Pinpoint the cell where the given text exists, returning its (X, Y) midpoint coordinate. 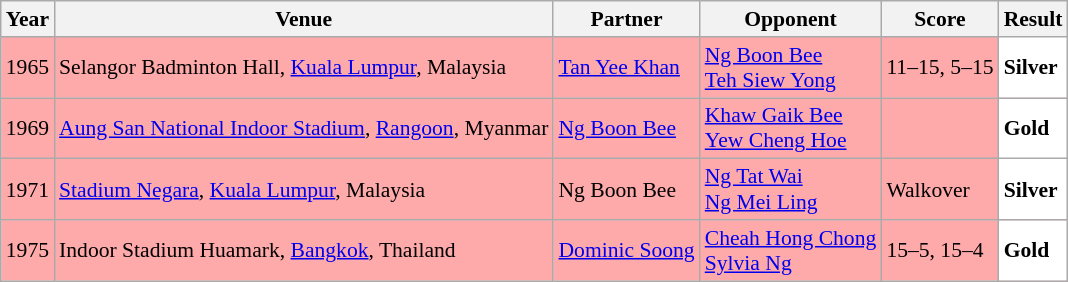
Cheah Hong Chong Sylvia Ng (791, 250)
Dominic Soong (626, 250)
Khaw Gaik Bee Yew Cheng Hoe (791, 128)
Indoor Stadium Huamark, Bangkok, Thailand (304, 250)
1975 (28, 250)
Walkover (940, 190)
Opponent (791, 19)
Year (28, 19)
Stadium Negara, Kuala Lumpur, Malaysia (304, 190)
Venue (304, 19)
Tan Yee Khan (626, 68)
15–5, 15–4 (940, 250)
1965 (28, 68)
11–15, 5–15 (940, 68)
Ng Tat Wai Ng Mei Ling (791, 190)
Selangor Badminton Hall, Kuala Lumpur, Malaysia (304, 68)
1971 (28, 190)
Ng Boon Bee Teh Siew Yong (791, 68)
Partner (626, 19)
Aung San National Indoor Stadium, Rangoon, Myanmar (304, 128)
Score (940, 19)
Result (1034, 19)
1969 (28, 128)
